Detect which cell encompasses the target text, then output its [X, Y] center coordinate. 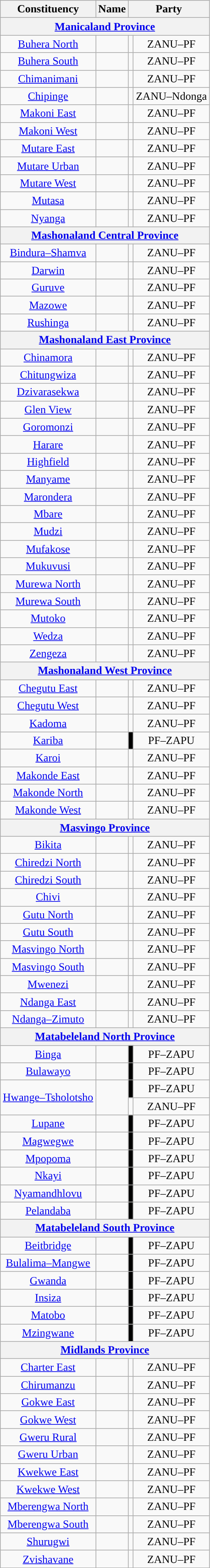
ZANU–Ndonga [171, 96]
Nkayi [48, 1176]
Kariba [48, 740]
Mashonaland West Province [105, 671]
Magwegwe [48, 1141]
Ndanga East [48, 1002]
Makonde East [48, 776]
Mzingwane [48, 1333]
Makonde North [48, 793]
Mutare East [48, 148]
Chimanimani [48, 79]
Dzivarasekwa [48, 392]
Bindura–Shamva [48, 253]
Party [169, 9]
Bulawayo [48, 1072]
Lupane [48, 1124]
Mufakose [48, 549]
Darwin [48, 270]
Rushinga [48, 323]
Chirumanzu [48, 1385]
Makonde West [48, 810]
Nyanga [48, 218]
Mberengwa North [48, 1507]
Gweru Rural [48, 1437]
Kadoma [48, 723]
Makoni East [48, 113]
Chiredzi North [48, 862]
Zengeza [48, 653]
Name [112, 9]
Murewa North [48, 584]
Chinamora [48, 357]
Buhera South [48, 61]
Gokwe West [48, 1420]
Mutasa [48, 200]
Hwange–Tsholotsho [48, 1098]
Mukuvusi [48, 566]
Midlands Province [105, 1350]
Bikita [48, 845]
Gwanda [48, 1280]
Mpopoma [48, 1158]
Kwekwe East [48, 1472]
Mashonaland East Province [105, 340]
Marondera [48, 496]
Chegutu East [48, 688]
Gokwe East [48, 1402]
Mazowe [48, 305]
Mutoko [48, 619]
Harare [48, 444]
Gutu North [48, 915]
Gweru Urban [48, 1455]
Shurugwi [48, 1541]
Constituency [48, 9]
Bulalima–Mangwe [48, 1263]
Masvingo Province [105, 828]
Insiza [48, 1298]
Pelandaba [48, 1211]
Charter East [48, 1368]
Guruve [48, 288]
Gutu South [48, 932]
Mwenezi [48, 984]
Makoni West [48, 131]
Matobo [48, 1315]
Buhera North [48, 44]
Highfield [48, 462]
Kwekwe West [48, 1489]
Mbare [48, 514]
Chipinge [48, 96]
Murewa South [48, 601]
Matabeleland South Province [105, 1228]
Mberengwa South [48, 1524]
Mutare West [48, 183]
Matabeleland North Province [105, 1036]
Mutare Urban [48, 166]
Goromonzi [48, 427]
Chivi [48, 897]
Chitungwiza [48, 375]
Wedza [48, 636]
Karoi [48, 758]
Manyame [48, 479]
Mudzi [48, 532]
Ndanga–Zimuto [48, 1019]
Chiredzi South [48, 880]
Beitbridge [48, 1245]
Masvingo North [48, 949]
Mashonaland Central Province [105, 236]
Masvingo South [48, 967]
Zvishavane [48, 1559]
Glen View [48, 410]
Chegutu West [48, 706]
Binga [48, 1054]
Manicaland Province [105, 27]
Nyamandhlovu [48, 1193]
